Extract the (X, Y) coordinate from the center of the cell holding the provided text.  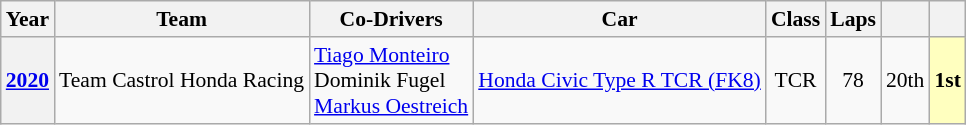
2020 (28, 80)
Team (182, 19)
Year (28, 19)
78 (853, 80)
Class (796, 19)
1st (948, 80)
Laps (853, 19)
Tiago Monteiro Dominik Fugel Markus Oestreich (391, 80)
Team Castrol Honda Racing (182, 80)
TCR (796, 80)
Co-Drivers (391, 19)
Honda Civic Type R TCR (FK8) (620, 80)
20th (906, 80)
Car (620, 19)
